Output the (x, y) coordinate of the center of the cell containing the given text.  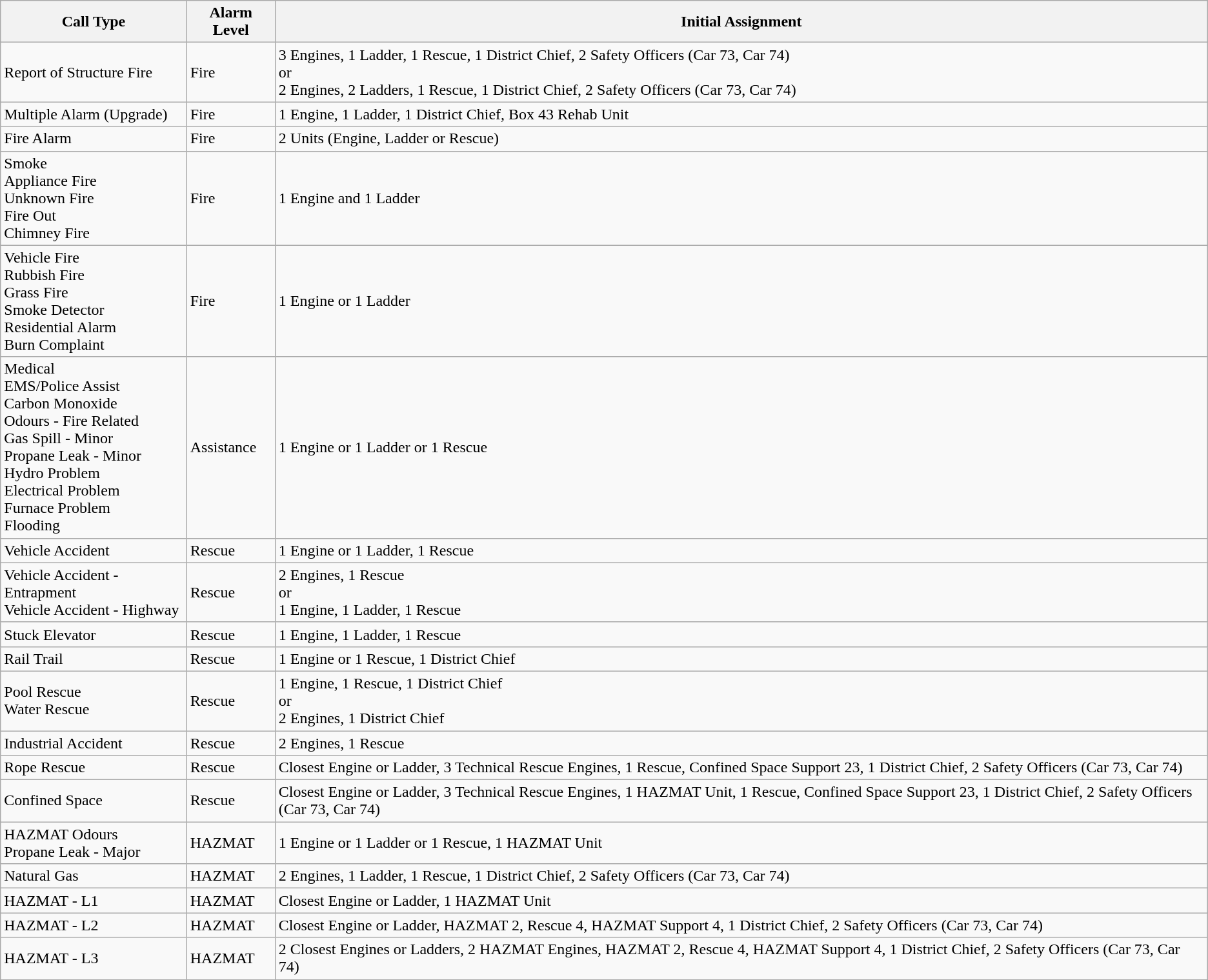
1 Engine, 1 Ladder, 1 Rescue (741, 634)
Rail Trail (94, 659)
1 Engine, 1 Ladder, 1 District Chief, Box 43 Rehab Unit (741, 114)
Natural Gas (94, 876)
1 Engine or 1 Ladder or 1 Rescue, 1 HAZMAT Unit (741, 843)
SmokeAppliance FireUnknown FireFire OutChimney Fire (94, 198)
Stuck Elevator (94, 634)
Report of Structure Fire (94, 72)
HAZMAT - L2 (94, 925)
Fire Alarm (94, 139)
2 Units (Engine, Ladder or Rescue) (741, 139)
Call Type (94, 22)
HAZMAT - L3 (94, 959)
Vehicle Accident - EntrapmentVehicle Accident - Highway (94, 592)
2 Engines, 1 Rescueor1 Engine, 1 Ladder, 1 Rescue (741, 592)
Industrial Accident (94, 743)
Multiple Alarm (Upgrade) (94, 114)
Closest Engine or Ladder, 1 HAZMAT Unit (741, 901)
1 Engine or 1 Ladder or 1 Rescue (741, 448)
Alarm Level (231, 22)
Vehicle FireRubbish FireGrass FireSmoke DetectorResidential AlarmBurn Complaint (94, 301)
Pool RescueWater Rescue (94, 701)
2 Engines, 1 Rescue (741, 743)
1 Engine and 1 Ladder (741, 198)
1 Engine or 1 Ladder, 1 Rescue (741, 550)
1 Engine or 1 Ladder (741, 301)
Assistance (231, 448)
1 Engine, 1 Rescue, 1 District Chiefor2 Engines, 1 District Chief (741, 701)
Closest Engine or Ladder, HAZMAT 2, Rescue 4, HAZMAT Support 4, 1 District Chief, 2 Safety Officers (Car 73, Car 74) (741, 925)
1 Engine or 1 Rescue, 1 District Chief (741, 659)
Confined Space (94, 801)
HAZMAT - L1 (94, 901)
Closest Engine or Ladder, 3 Technical Rescue Engines, 1 Rescue, Confined Space Support 23, 1 District Chief, 2 Safety Officers (Car 73, Car 74) (741, 768)
2 Engines, 1 Ladder, 1 Rescue, 1 District Chief, 2 Safety Officers (Car 73, Car 74) (741, 876)
2 Closest Engines or Ladders, 2 HAZMAT Engines, HAZMAT 2, Rescue 4, HAZMAT Support 4, 1 District Chief, 2 Safety Officers (Car 73, Car 74) (741, 959)
Vehicle Accident (94, 550)
Initial Assignment (741, 22)
Rope Rescue (94, 768)
HAZMAT OdoursPropane Leak - Major (94, 843)
